Output the [x, y] coordinate of the center of the cell containing the given text.  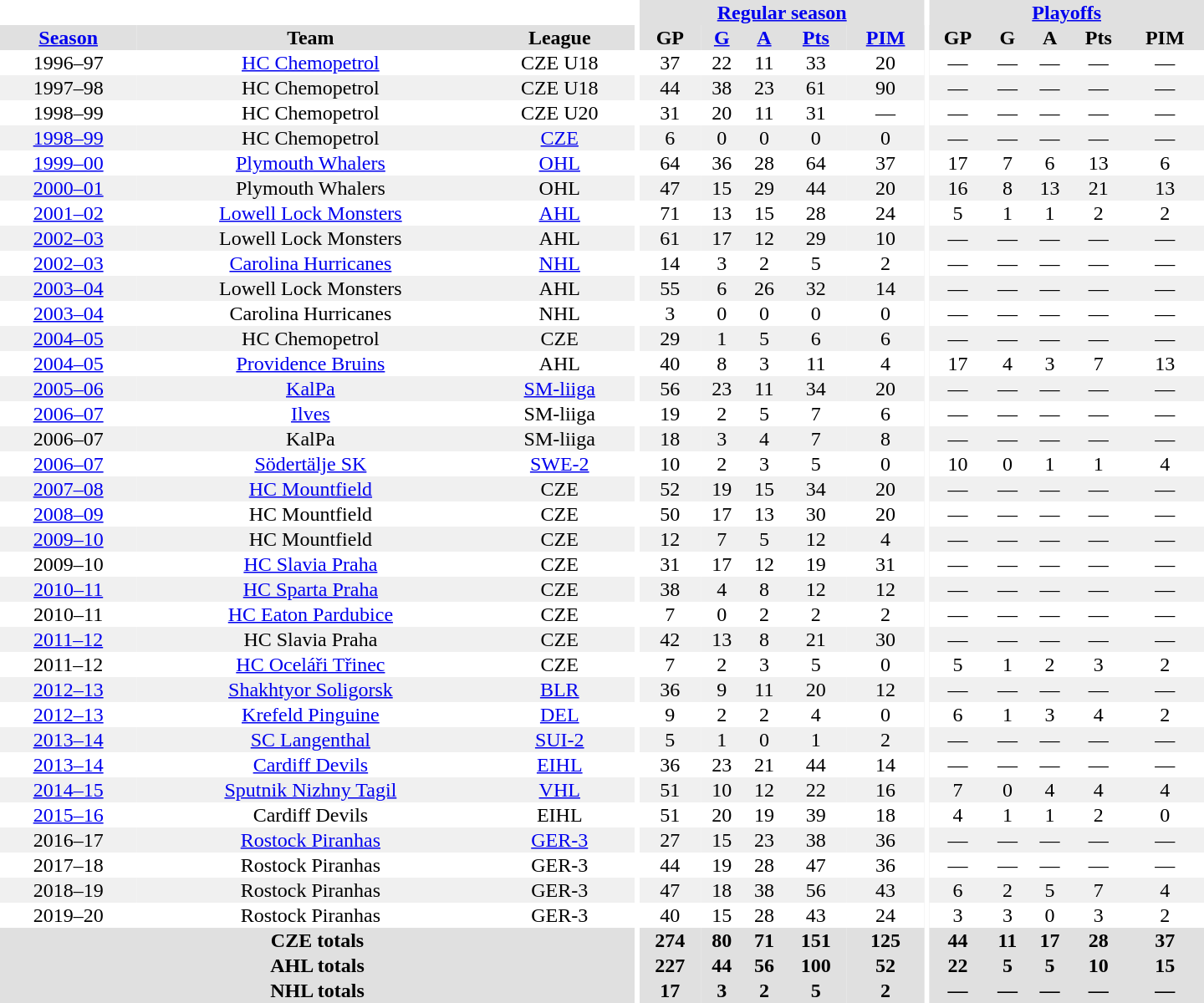
CZE U20 [559, 113]
33 [816, 63]
League [559, 38]
125 [885, 940]
HC Oceláři Třinec [310, 664]
DEL [559, 715]
VHL [559, 790]
Södertälje SK [310, 464]
80 [722, 940]
Regular season [783, 13]
227 [671, 965]
1996–97 [69, 63]
100 [816, 965]
2001–02 [69, 213]
50 [671, 514]
SC Langenthal [310, 740]
Playoffs [1067, 13]
42 [671, 639]
2015–16 [69, 815]
151 [816, 940]
Providence Bruins [310, 364]
BLR [559, 690]
2007–08 [69, 489]
Season [69, 38]
CZE totals [318, 940]
39 [816, 815]
2018–19 [69, 890]
90 [885, 88]
32 [816, 288]
27 [671, 840]
2008–09 [69, 514]
2016–17 [69, 840]
Sputnik Nizhny Tagil [310, 790]
NHL totals [318, 990]
274 [671, 940]
Krefeld Pinguine [310, 715]
Team [310, 38]
SWE-2 [559, 464]
55 [671, 288]
2017–18 [69, 865]
1999–00 [69, 163]
1997–98 [69, 88]
HC Sparta Praha [310, 589]
Shakhtyor Soligorsk [310, 690]
Ilves [310, 414]
2019–20 [69, 915]
HC Eaton Pardubice [310, 614]
2005–06 [69, 389]
2000–01 [69, 188]
AHL totals [318, 965]
2014–15 [69, 790]
26 [764, 288]
SUI-2 [559, 740]
